Locate the cell with the specified text and output its (X, Y) center coordinate. 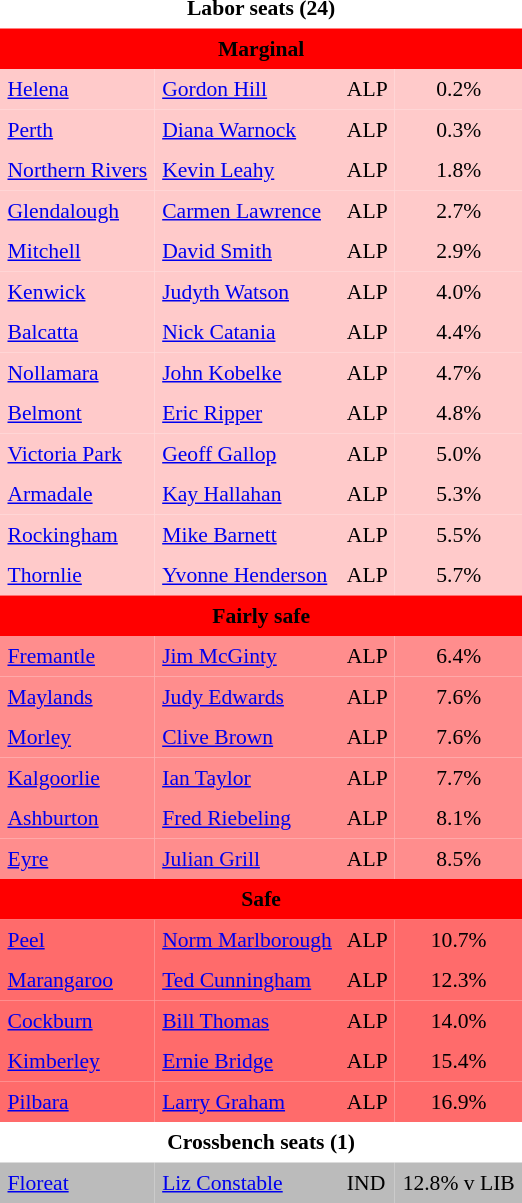
Clive Brown (248, 737)
Peel (78, 939)
Glendalough (78, 210)
Balcatta (78, 332)
Pilbara (78, 1101)
Kay Hallahan (248, 494)
12.3% (458, 980)
Liz Constable (248, 1182)
Floreat (78, 1182)
Marginal (261, 48)
Fairly safe (261, 615)
Nick Catania (248, 332)
Eyre (78, 858)
Yvonne Henderson (248, 575)
Maylands (78, 696)
Geoff Gallop (248, 453)
Ashburton (78, 818)
15.4% (458, 1061)
Mitchell (78, 251)
Marangaroo (78, 980)
Bill Thomas (248, 1020)
Norm Marlborough (248, 939)
Judyth Watson (248, 291)
4.4% (458, 332)
4.7% (458, 372)
Safe (261, 899)
7.7% (458, 777)
Victoria Park (78, 453)
Crossbench seats (1) (261, 1142)
Julian Grill (248, 858)
Carmen Lawrence (248, 210)
8.5% (458, 858)
Jim McGinty (248, 656)
5.7% (458, 575)
0.3% (458, 129)
2.7% (458, 210)
Thornlie (78, 575)
Belmont (78, 413)
0.2% (458, 89)
14.0% (458, 1020)
Judy Edwards (248, 696)
Fremantle (78, 656)
5.0% (458, 453)
Rockingham (78, 534)
Helena (78, 89)
Perth (78, 129)
David Smith (248, 251)
12.8% v LIB (458, 1182)
Northern Rivers (78, 170)
Ernie Bridge (248, 1061)
Kalgoorlie (78, 777)
Mike Barnett (248, 534)
Kevin Leahy (248, 170)
Kimberley (78, 1061)
Ted Cunningham (248, 980)
5.3% (458, 494)
4.8% (458, 413)
Kenwick (78, 291)
Gordon Hill (248, 89)
Fred Riebeling (248, 818)
6.4% (458, 656)
Eric Ripper (248, 413)
Armadale (78, 494)
2.9% (458, 251)
1.8% (458, 170)
John Kobelke (248, 372)
10.7% (458, 939)
Ian Taylor (248, 777)
IND (367, 1182)
4.0% (458, 291)
5.5% (458, 534)
8.1% (458, 818)
Nollamara (78, 372)
Larry Graham (248, 1101)
Cockburn (78, 1020)
16.9% (458, 1101)
Diana Warnock (248, 129)
Morley (78, 737)
